Find where the given text appears and provide that cell's center as [x, y] coordinate. 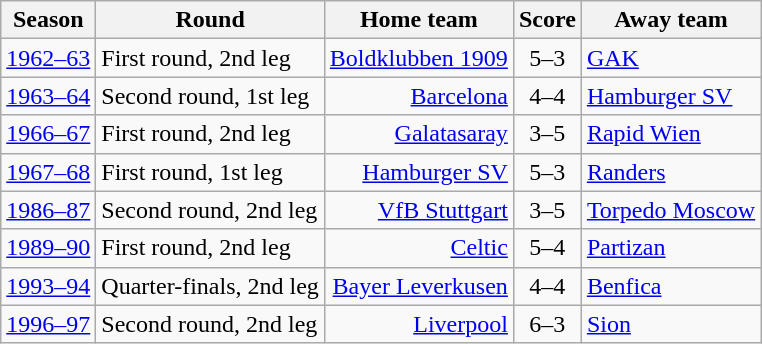
6–3 [547, 324]
1966–67 [48, 134]
1986–87 [48, 210]
Rapid Wien [670, 134]
5–4 [547, 248]
Home team [418, 20]
Barcelona [418, 96]
1967–68 [48, 172]
Quarter-finals, 2nd leg [210, 286]
1993–94 [48, 286]
GAK [670, 58]
Galatasaray [418, 134]
First round, 1st leg [210, 172]
Sion [670, 324]
Second round, 1st leg [210, 96]
Torpedo Moscow [670, 210]
Season [48, 20]
Partizan [670, 248]
Boldklubben 1909 [418, 58]
1996–97 [48, 324]
1963–64 [48, 96]
Randers [670, 172]
1989–90 [48, 248]
Score [547, 20]
Liverpool [418, 324]
VfB Stuttgart [418, 210]
Benfica [670, 286]
Celtic [418, 248]
Round [210, 20]
1962–63 [48, 58]
Bayer Leverkusen [418, 286]
Away team [670, 20]
